Scan for the cell matching the given text and deliver its (X, Y) coordinate at center. 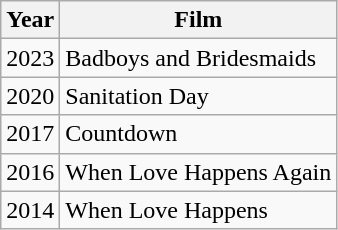
Badboys and Bridesmaids (198, 58)
2014 (30, 210)
2017 (30, 134)
Countdown (198, 134)
When Love Happens Again (198, 172)
Sanitation Day (198, 96)
2023 (30, 58)
Film (198, 20)
Year (30, 20)
2020 (30, 96)
When Love Happens (198, 210)
2016 (30, 172)
